For the text-containing cell, return its midpoint in [x, y] coordinate format. 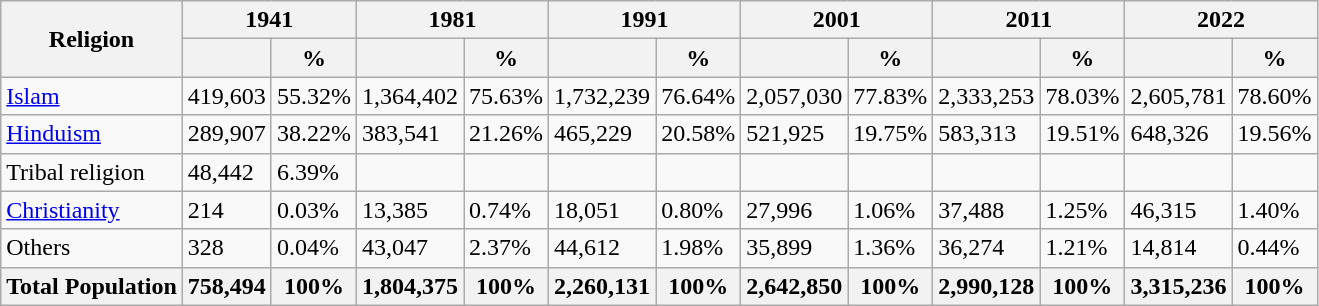
78.03% [1082, 96]
19.75% [890, 134]
76.64% [698, 96]
46,315 [1178, 210]
465,229 [602, 134]
14,814 [1178, 248]
38.22% [314, 134]
289,907 [226, 134]
18,051 [602, 210]
758,494 [226, 286]
1.06% [890, 210]
2011 [1029, 20]
Christianity [92, 210]
521,925 [794, 134]
2001 [837, 20]
2,605,781 [1178, 96]
1,732,239 [602, 96]
1981 [452, 20]
78.60% [1274, 96]
13,385 [410, 210]
27,996 [794, 210]
Tribal religion [92, 172]
1,364,402 [410, 96]
36,274 [986, 248]
648,326 [1178, 134]
1.40% [1274, 210]
Religion [92, 39]
77.83% [890, 96]
2022 [1221, 20]
1941 [269, 20]
1,804,375 [410, 286]
214 [226, 210]
Others [92, 248]
2,333,253 [986, 96]
2.37% [506, 248]
19.51% [1082, 134]
37,488 [986, 210]
20.58% [698, 134]
Hinduism [92, 134]
0.04% [314, 248]
55.32% [314, 96]
3,315,236 [1178, 286]
75.63% [506, 96]
2,642,850 [794, 286]
35,899 [794, 248]
44,612 [602, 248]
1.21% [1082, 248]
583,313 [986, 134]
48,442 [226, 172]
1.98% [698, 248]
19.56% [1274, 134]
2,057,030 [794, 96]
2,260,131 [602, 286]
21.26% [506, 134]
0.80% [698, 210]
43,047 [410, 248]
1.36% [890, 248]
328 [226, 248]
0.44% [1274, 248]
Total Population [92, 286]
1.25% [1082, 210]
0.03% [314, 210]
2,990,128 [986, 286]
0.74% [506, 210]
419,603 [226, 96]
Islam [92, 96]
6.39% [314, 172]
1991 [645, 20]
383,541 [410, 134]
